Capture the cell that displays the provided text and extract its (X, Y) central coordinate. 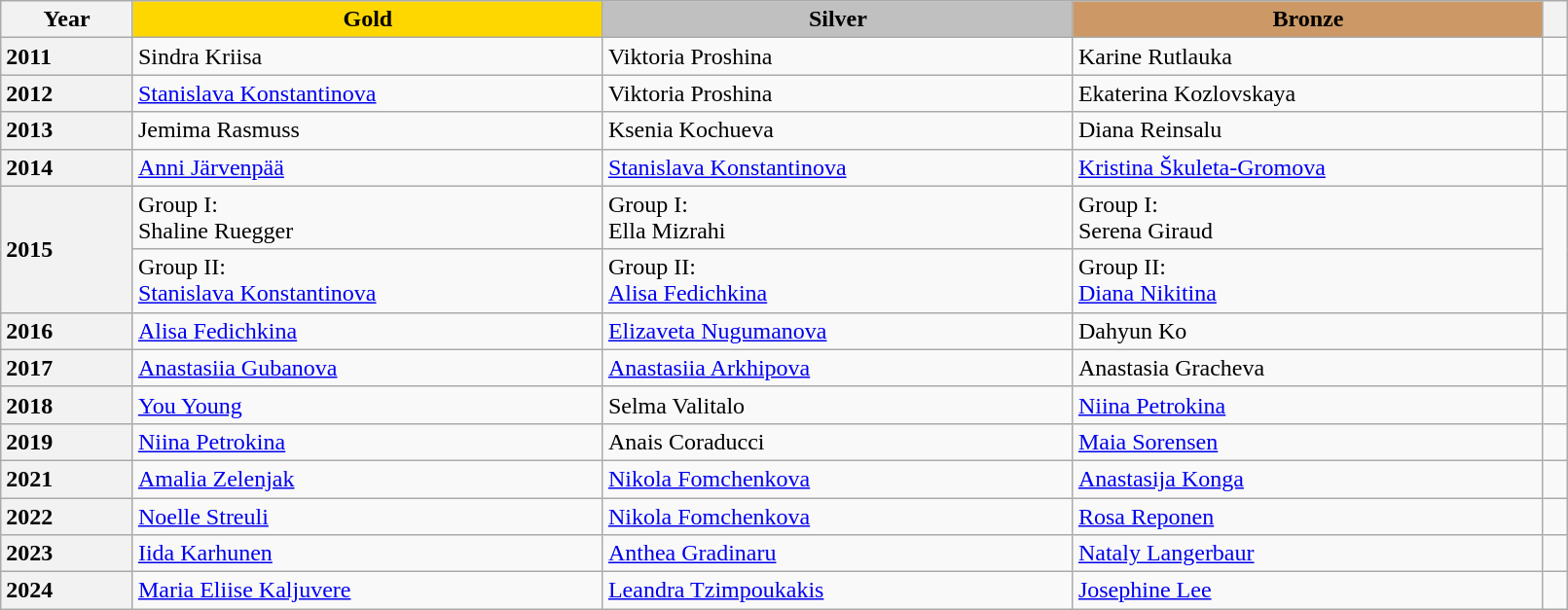
Karine Rutlauka (1308, 56)
Bronze (1308, 19)
Group I: Shaline Ruegger (368, 218)
Josephine Lee (1308, 591)
Diana Reinsalu (1308, 130)
Selma Valitalo (837, 405)
Anastasija Konga (1308, 479)
Anastasia Gracheva (1308, 368)
Group II: Alisa Fedichkina (837, 280)
You Young (368, 405)
Amalia Zelenjak (368, 479)
2022 (67, 517)
Elizaveta Nugumanova (837, 331)
2011 (67, 56)
Group II: Diana Nikitina (1308, 280)
Kristina Škuleta-Gromova (1308, 167)
Rosa Reponen (1308, 517)
2013 (67, 130)
Group I: Serena Giraud (1308, 218)
2023 (67, 554)
Group II: Stanislava Konstantinova (368, 280)
Nataly Langerbaur (1308, 554)
Ekaterina Kozlovskaya (1308, 93)
Maria Eliise Kaljuvere (368, 591)
Anni Järvenpää (368, 167)
2018 (67, 405)
Sindra Kriisa (368, 56)
Anthea Gradinaru (837, 554)
2016 (67, 331)
2019 (67, 442)
Ksenia Kochueva (837, 130)
2017 (67, 368)
Noelle Streuli (368, 517)
Iida Karhunen (368, 554)
Anastasiia Arkhipova (837, 368)
Jemima Rasmuss (368, 130)
Alisa Fedichkina (368, 331)
Group I: Ella Mizrahi (837, 218)
Anastasiia Gubanova (368, 368)
Year (67, 19)
Gold (368, 19)
2015 (67, 249)
2014 (67, 167)
Maia Sorensen (1308, 442)
Dahyun Ko (1308, 331)
Leandra Tzimpoukakis (837, 591)
Silver (837, 19)
Anais Coraducci (837, 442)
2024 (67, 591)
2021 (67, 479)
2012 (67, 93)
